Detect which cell encompasses the target text, then output its (X, Y) center coordinate. 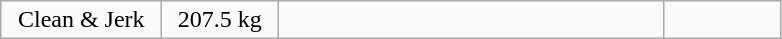
Clean & Jerk (82, 20)
207.5 kg (220, 20)
